Extract the (X, Y) coordinate from the center of the cell holding the provided text.  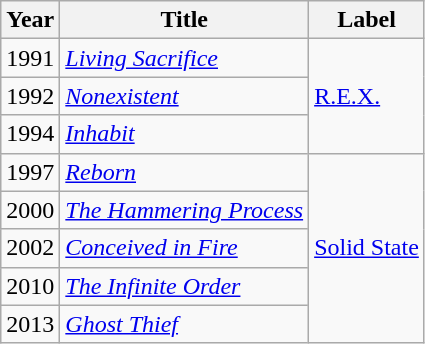
Nonexistent (184, 96)
2002 (30, 248)
1991 (30, 58)
Ghost Thief (184, 324)
1992 (30, 96)
Label (367, 20)
Solid State (367, 248)
Title (184, 20)
1994 (30, 134)
2000 (30, 210)
2010 (30, 286)
1997 (30, 172)
The Infinite Order (184, 286)
Conceived in Fire (184, 248)
Reborn (184, 172)
Inhabit (184, 134)
The Hammering Process (184, 210)
R.E.X. (367, 96)
Year (30, 20)
Living Sacrifice (184, 58)
2013 (30, 324)
